Return [X, Y] of the center of cell containing provided text 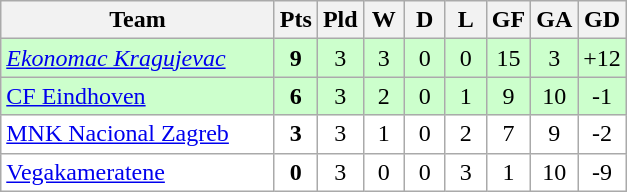
W [384, 20]
7 [508, 134]
GA [554, 20]
MNK Nacional Zagreb [138, 134]
Team [138, 20]
GD [602, 20]
+12 [602, 58]
CF Eindhoven [138, 96]
Vegakameratene [138, 172]
GF [508, 20]
L [466, 20]
D [424, 20]
15 [508, 58]
Pts [296, 20]
Pld [340, 20]
-9 [602, 172]
Ekonomac Kragujevac [138, 58]
-1 [602, 96]
-2 [602, 134]
6 [296, 96]
